Return the (x, y) coordinate for the center point of the cell that contains the specified text.  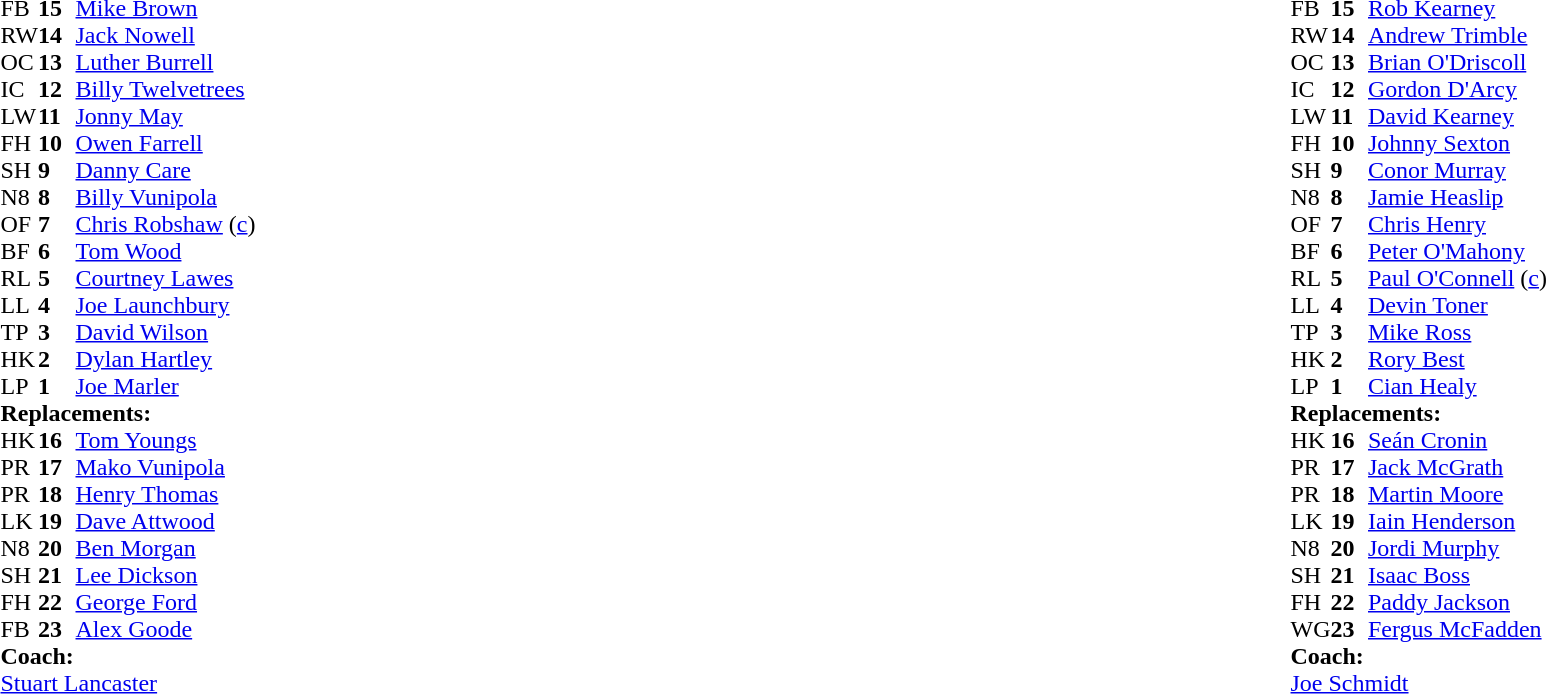
Chris Robshaw (c) (166, 224)
Joe Launchbury (166, 306)
Tom Wood (166, 252)
Coach: (128, 656)
Lee Dickson (166, 576)
George Ford (166, 602)
Luther Burrell (166, 62)
Ben Morgan (166, 548)
Billy Vunipola (166, 198)
Owen Farrell (166, 144)
Replacements: (128, 414)
Danny Care (166, 170)
WG (1311, 630)
Mako Vunipola (166, 468)
Joe Marler (166, 386)
Jack Nowell (166, 36)
David Wilson (166, 332)
FB (19, 630)
Billy Twelvetrees (166, 90)
Dylan Hartley (166, 360)
Jonny May (166, 116)
Tom Youngs (166, 440)
Courtney Lawes (166, 278)
Alex Goode (166, 630)
Henry Thomas (166, 494)
Dave Attwood (166, 522)
